Determine the [x, y] coordinate at the center of the cell enclosing the given text.  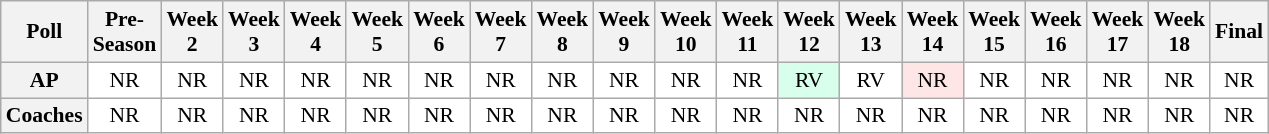
Week9 [624, 32]
Week10 [686, 32]
Week11 [748, 32]
Week4 [316, 32]
Week15 [994, 32]
Week12 [809, 32]
Poll [44, 32]
Week6 [439, 32]
Week17 [1118, 32]
Week18 [1179, 32]
Week5 [377, 32]
Final [1239, 32]
Week14 [933, 32]
Week13 [871, 32]
Coaches [44, 116]
Week8 [562, 32]
Pre-Season [125, 32]
AP [44, 80]
Week2 [192, 32]
Week16 [1056, 32]
Week3 [254, 32]
Week7 [501, 32]
